Provide the (x, y) coordinate of the cell's center where the given text is located.  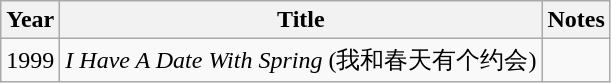
Notes (576, 20)
Title (301, 20)
I Have A Date With Spring (我和春天有个约会) (301, 60)
1999 (30, 60)
Year (30, 20)
